Search for the cell housing the specified text and yield its [X, Y] center coordinate. 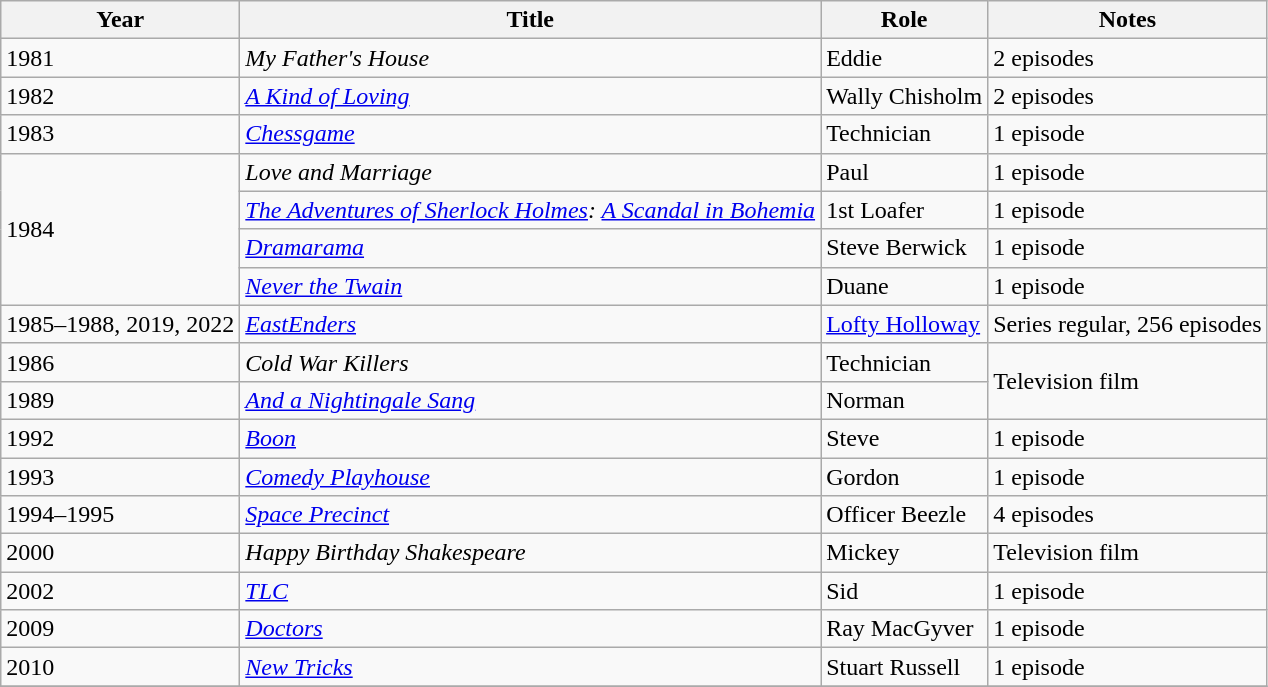
My Father's House [530, 58]
Boon [530, 438]
Never the Twain [530, 286]
1993 [120, 477]
Notes [1128, 20]
Doctors [530, 629]
1986 [120, 362]
2010 [120, 667]
Comedy Playhouse [530, 477]
4 episodes [1128, 515]
EastEnders [530, 324]
New Tricks [530, 667]
2000 [120, 553]
The Adventures of Sherlock Holmes: A Scandal in Bohemia [530, 210]
And a Nightingale Sang [530, 400]
Role [904, 20]
1981 [120, 58]
Love and Marriage [530, 172]
1982 [120, 96]
Series regular, 256 episodes [1128, 324]
1984 [120, 229]
A Kind of Loving [530, 96]
Year [120, 20]
Title [530, 20]
2009 [120, 629]
Sid [904, 591]
Paul [904, 172]
Chessgame [530, 134]
Wally Chisholm [904, 96]
Dramarama [530, 248]
Duane [904, 286]
1985–1988, 2019, 2022 [120, 324]
Steve [904, 438]
1992 [120, 438]
Norman [904, 400]
1994–1995 [120, 515]
Space Precinct [530, 515]
1st Loafer [904, 210]
TLC [530, 591]
Steve Berwick [904, 248]
1983 [120, 134]
Mickey [904, 553]
Happy Birthday Shakespeare [530, 553]
Cold War Killers [530, 362]
1989 [120, 400]
Officer Beezle [904, 515]
Stuart Russell [904, 667]
Eddie [904, 58]
Ray MacGyver [904, 629]
Gordon [904, 477]
Lofty Holloway [904, 324]
2002 [120, 591]
